Extract the (x, y) coordinate from the center of the cell holding the provided text.  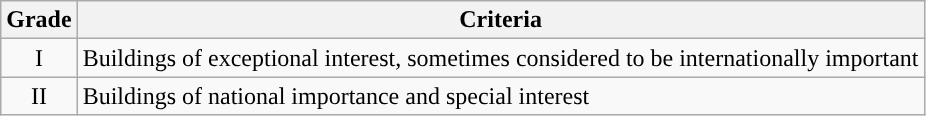
Grade (39, 20)
Criteria (500, 20)
II (39, 96)
Buildings of exceptional interest, sometimes considered to be internationally important (500, 58)
I (39, 58)
Buildings of national importance and special interest (500, 96)
